Find where the given text appears and provide that cell's center as [X, Y] coordinate. 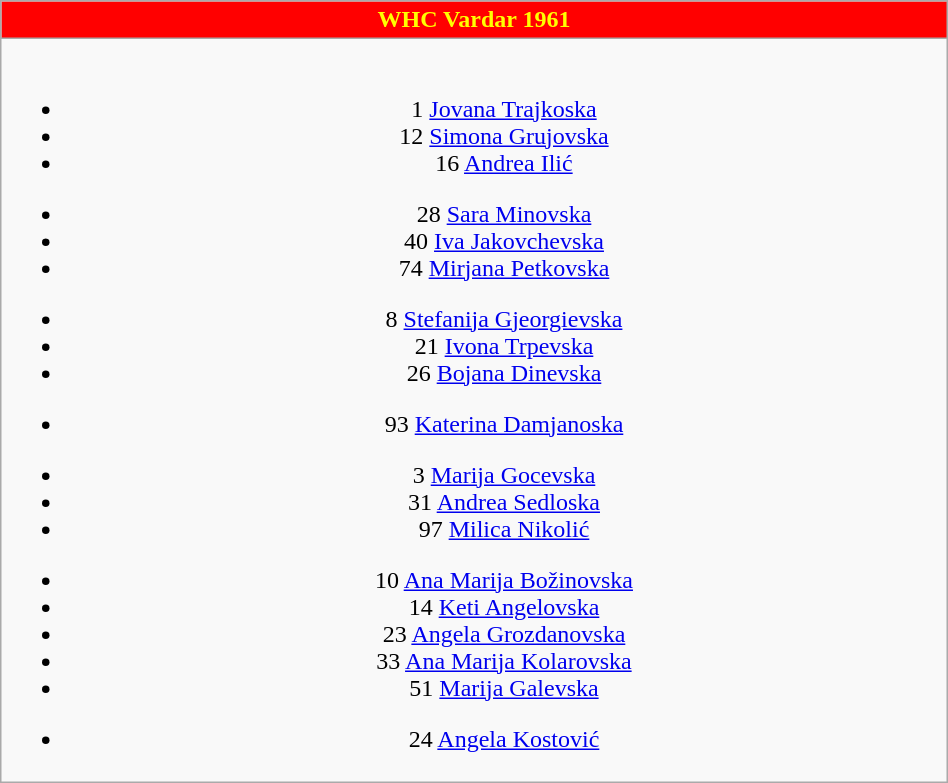
WHC Vardar 1961 [474, 20]
